Identify which cell holds the provided text, then report its (X, Y) central coordinate. 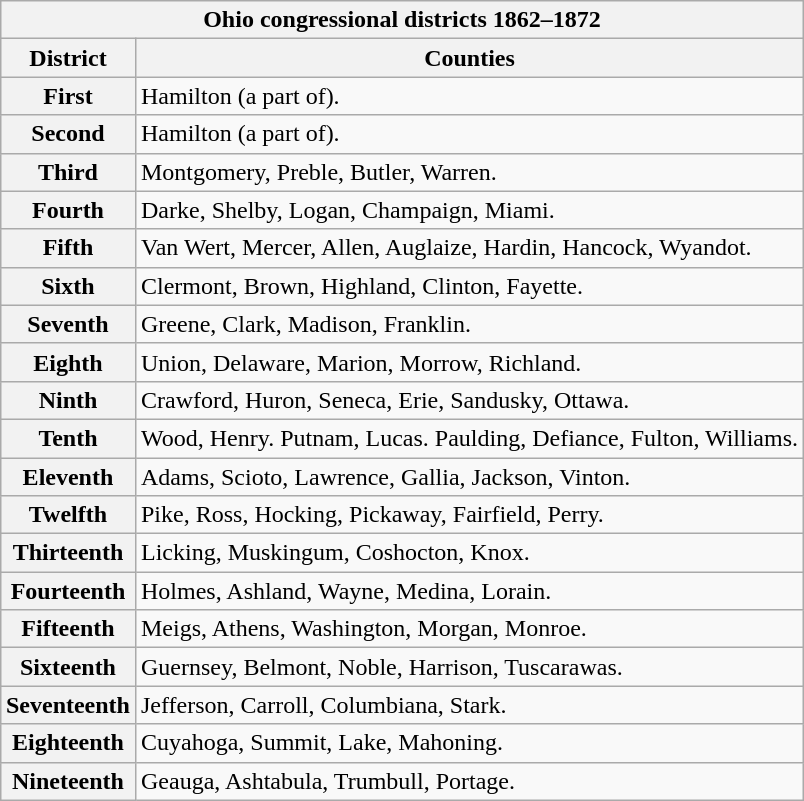
Van Wert, Mercer, Allen, Auglaize, Hardin, Hancock, Wyandot. (469, 248)
Seventh (68, 324)
Jefferson, Carroll, Columbiana, Stark. (469, 705)
Clermont, Brown, Highland, Clinton, Fayette. (469, 286)
Twelfth (68, 515)
Sixth (68, 286)
Adams, Scioto, Lawrence, Gallia, Jackson, Vinton. (469, 477)
Third (68, 172)
Wood, Henry. Putnam, Lucas. Paulding, Defiance, Fulton, Williams. (469, 438)
Cuyahoga, Summit, Lake, Mahoning. (469, 743)
Eighteenth (68, 743)
Greene, Clark, Madison, Franklin. (469, 324)
Fourteenth (68, 591)
Geauga, Ashtabula, Trumbull, Portage. (469, 781)
Holmes, Ashland, Wayne, Medina, Lorain. (469, 591)
Meigs, Athens, Washington, Morgan, Monroe. (469, 629)
Eleventh (68, 477)
Nineteenth (68, 781)
Ohio congressional districts 1862–1872 (402, 20)
Seventeenth (68, 705)
Union, Delaware, Marion, Morrow, Richland. (469, 362)
Fourth (68, 210)
Fifth (68, 248)
District (68, 58)
Second (68, 134)
Licking, Muskingum, Coshocton, Knox. (469, 553)
Montgomery, Preble, Butler, Warren. (469, 172)
First (68, 96)
Counties (469, 58)
Sixteenth (68, 667)
Tenth (68, 438)
Crawford, Huron, Seneca, Erie, Sandusky, Ottawa. (469, 400)
Thirteenth (68, 553)
Ninth (68, 400)
Guernsey, Belmont, Noble, Harrison, Tuscarawas. (469, 667)
Eighth (68, 362)
Darke, Shelby, Logan, Champaign, Miami. (469, 210)
Fifteenth (68, 629)
Pike, Ross, Hocking, Pickaway, Fairfield, Perry. (469, 515)
